Output the (X, Y) coordinate of the center of the cell containing the given text.  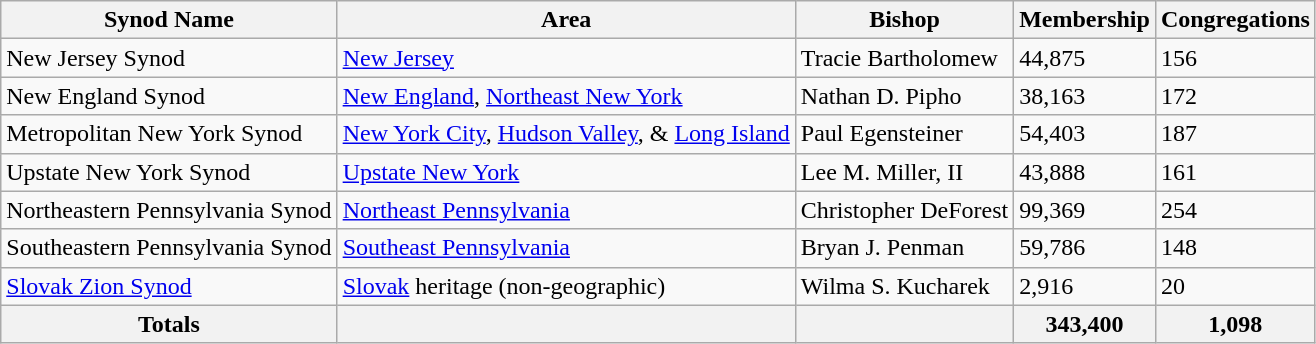
161 (1235, 172)
1,098 (1235, 324)
Slovak heritage (non-geographic) (566, 286)
38,163 (1085, 96)
Nathan D. Pipho (904, 96)
Tracie Bartholomew (904, 58)
New York City, Hudson Valley, & Long Island (566, 134)
59,786 (1085, 248)
Northeast Pennsylvania (566, 210)
New Jersey Synod (169, 58)
Bryan J. Penman (904, 248)
New Jersey (566, 58)
Congregations (1235, 20)
Bishop (904, 20)
Metropolitan New York Synod (169, 134)
187 (1235, 134)
172 (1235, 96)
99,369 (1085, 210)
Wilma S. Kucharek (904, 286)
20 (1235, 286)
Upstate New York Synod (169, 172)
148 (1235, 248)
Slovak Zion Synod (169, 286)
Christopher DeForest (904, 210)
Southeastern Pennsylvania Synod (169, 248)
43,888 (1085, 172)
Membership (1085, 20)
New England, Northeast New York (566, 96)
Synod Name (169, 20)
Paul Egensteiner (904, 134)
Northeastern Pennsylvania Synod (169, 210)
Lee M. Miller, II (904, 172)
156 (1235, 58)
Area (566, 20)
Southeast Pennsylvania (566, 248)
New England Synod (169, 96)
343,400 (1085, 324)
54,403 (1085, 134)
Upstate New York (566, 172)
254 (1235, 210)
44,875 (1085, 58)
2,916 (1085, 286)
Totals (169, 324)
